Pinpoint the cell where the given text exists, returning its (X, Y) midpoint coordinate. 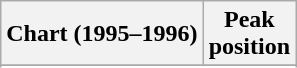
Chart (1995–1996) (102, 34)
Peakposition (249, 34)
